Return the [x, y] coordinate for the center point of the cell that contains the specified text.  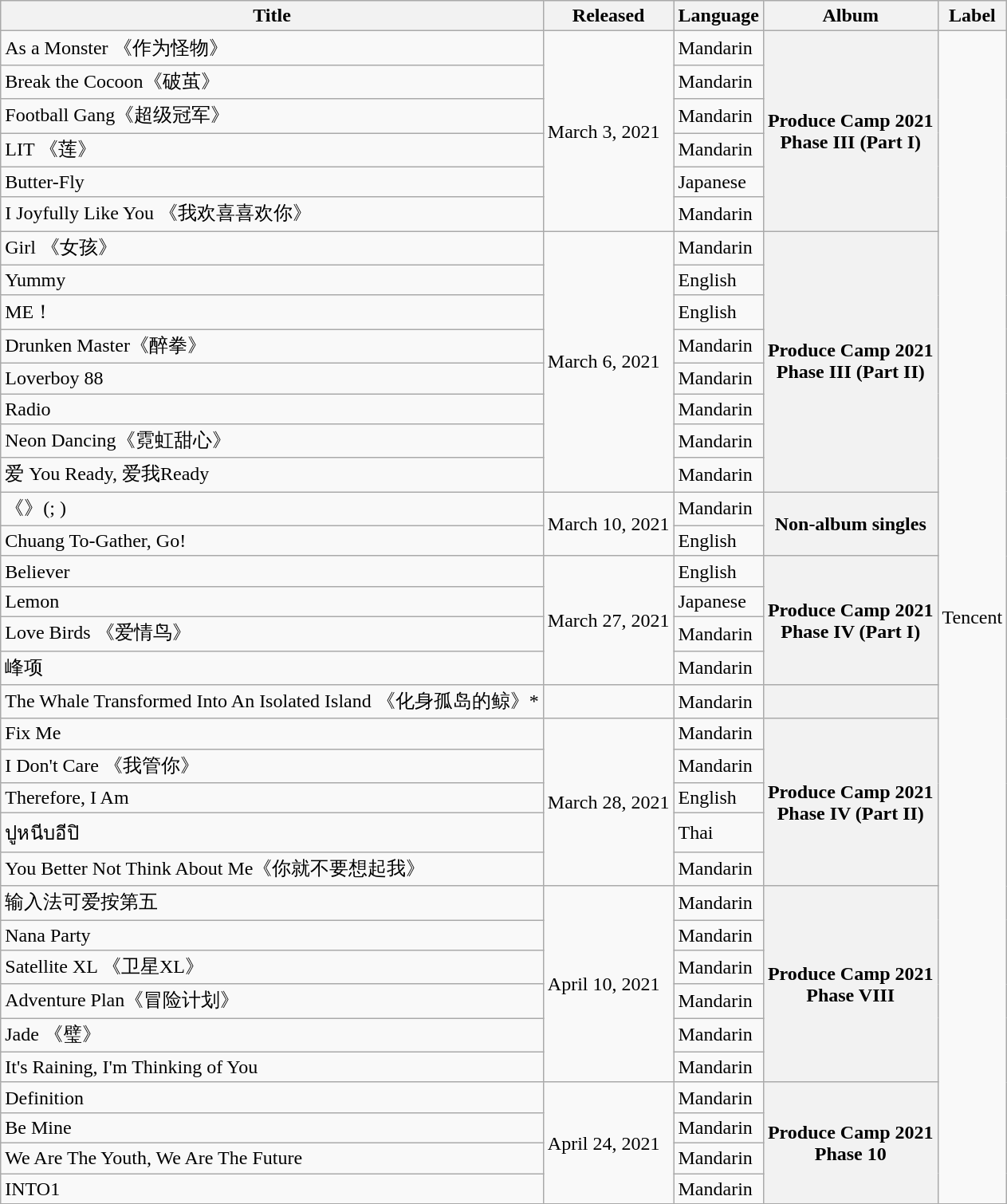
Girl 《女孩》 [273, 249]
Language [718, 16]
Radio [273, 409]
Nana Party [273, 935]
Jade 《璧》 [273, 1035]
March 27, 2021 [608, 620]
Produce Camp 2021Phase III (Part II) [850, 362]
ปูหนีบอีปิ [273, 832]
LIT 《莲》 [273, 150]
Non-album singles [850, 525]
Thai [718, 832]
Released [608, 16]
April 24, 2021 [608, 1143]
March 10, 2021 [608, 525]
爱 You Ready, 爱我Ready [273, 475]
Neon Dancing《霓虹甜心》 [273, 442]
Produce Camp 2021Phase IV (Part I) [850, 620]
Satellite XL 《卫星XL》 [273, 968]
April 10, 2021 [608, 984]
Album [850, 16]
Be Mine [273, 1127]
Break the Cocoon《破茧》 [273, 81]
Produce Camp 2021Phase III (Part I) [850, 131]
As a Monster 《作为怪物》 [273, 48]
Believer [273, 571]
You Better Not Think About Me《你就不要想起我》 [273, 869]
Produce Camp 2021Phase VIII [850, 984]
Adventure Plan《冒险计划》 [273, 1001]
ME！ [273, 313]
Fix Me [273, 734]
Therefore, I Am [273, 798]
Definition [273, 1097]
Drunken Master《醉拳》 [273, 346]
Chuang To-Gather, Go! [273, 541]
Produce Camp 2021Phase IV (Part II) [850, 802]
March 3, 2021 [608, 131]
《》(; ) [273, 509]
Loverboy 88 [273, 378]
Lemon [273, 601]
March 6, 2021 [608, 362]
Football Gang《超级冠军》 [273, 116]
Yummy [273, 280]
Tencent [973, 617]
Produce Camp 2021Phase 10 [850, 1143]
峰项 [273, 668]
Title [273, 16]
Label [973, 16]
It's Raining, I'm Thinking of You [273, 1067]
I Don't Care 《我管你》 [273, 765]
Love Birds 《爱情鸟》 [273, 633]
The Whale Transformed Into An Isolated Island 《化身孤岛的鲸》* [273, 702]
输入法可爱按第五 [273, 903]
I Joyfully Like You 《我欢喜喜欢你》 [273, 214]
Butter-Fly [273, 182]
March 28, 2021 [608, 802]
We Are The Youth, We Are The Future [273, 1158]
INTO1 [273, 1189]
